Determine the (X, Y) coordinate at the center of the cell enclosing the given text.  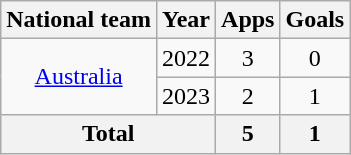
0 (315, 58)
3 (248, 58)
Year (186, 20)
2023 (186, 96)
National team (79, 20)
2 (248, 96)
Apps (248, 20)
2022 (186, 58)
Total (108, 134)
5 (248, 134)
Goals (315, 20)
Australia (79, 77)
